Extract the (X, Y) coordinate from the center of the cell holding the provided text.  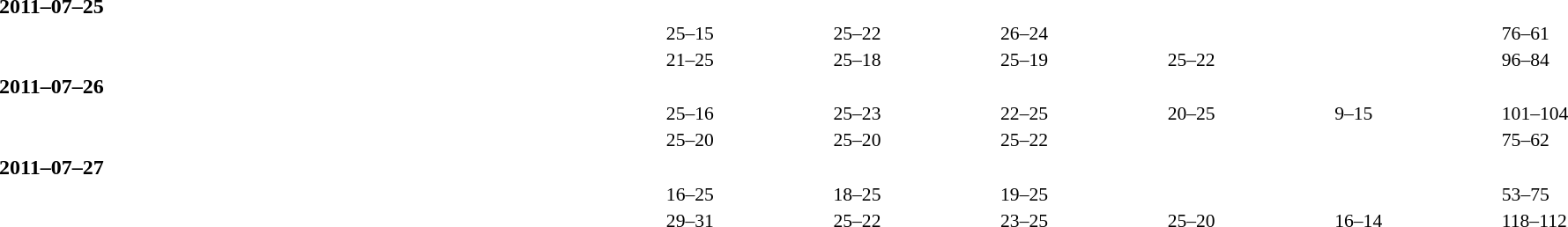
18–25 (915, 194)
19–25 (1082, 194)
25–18 (915, 60)
25–19 (1082, 60)
25–15 (747, 33)
21–25 (747, 60)
26–24 (1082, 33)
25–16 (747, 113)
25–23 (915, 113)
9–15 (1416, 113)
20–25 (1249, 113)
22–25 (1082, 113)
16–25 (747, 194)
